Extract the (x, y) coordinate from the center of the cell holding the provided text.  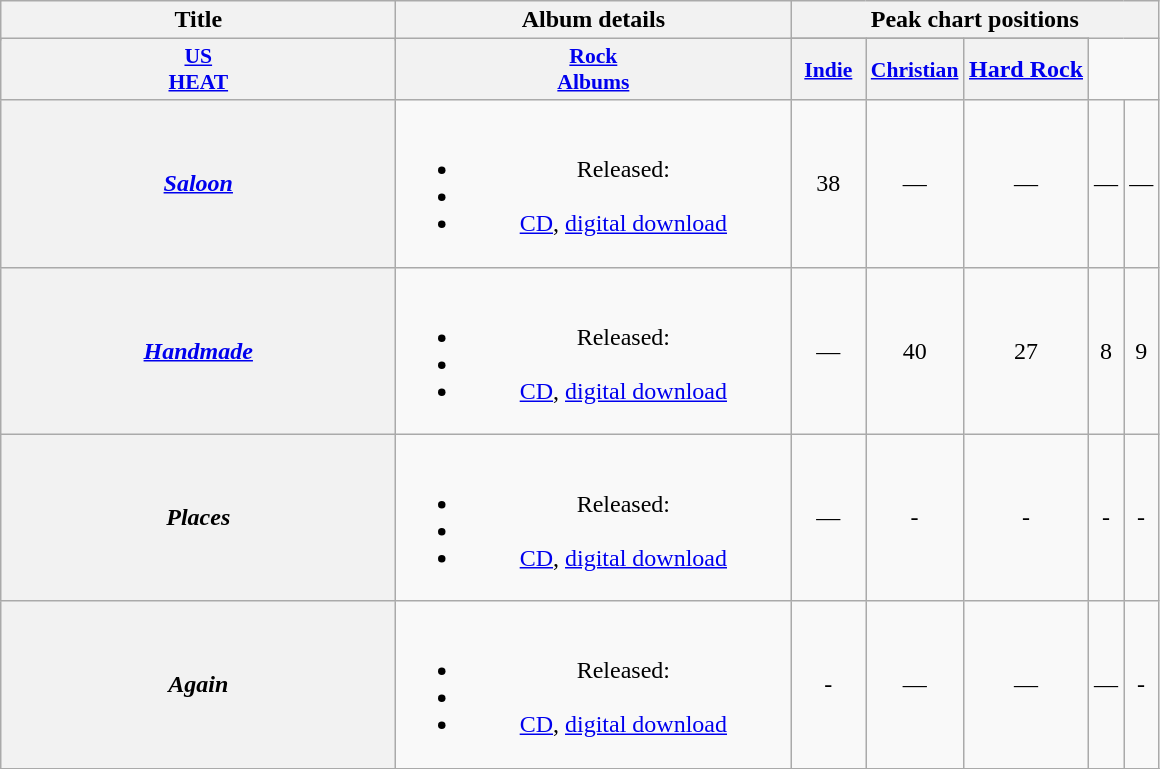
Christian (915, 70)
RockAlbums (594, 70)
Peak chart positions (975, 20)
8 (1106, 350)
Places (198, 518)
Indie (828, 70)
Title (198, 20)
Saloon (198, 184)
Handmade (198, 350)
9 (1142, 350)
Hard Rock (1026, 70)
40 (915, 350)
USHEAT (198, 70)
27 (1026, 350)
Again (198, 684)
38 (828, 184)
Album details (594, 20)
